Find where the given text appears and provide that cell's center as (x, y) coordinate. 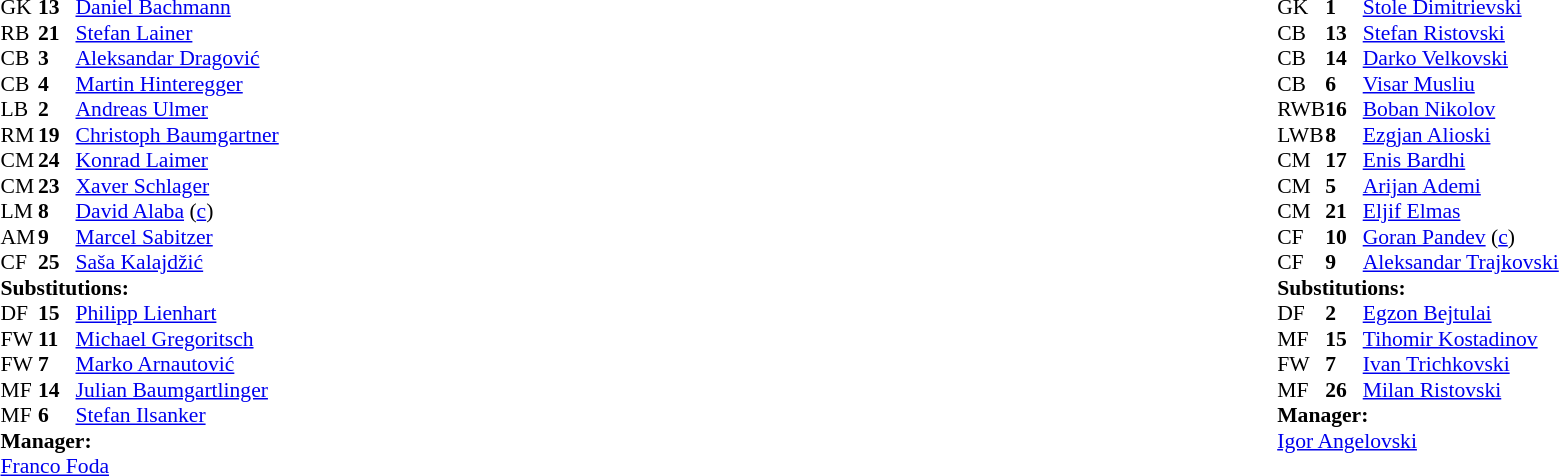
Eljif Elmas (1461, 211)
Martin Hinteregger (178, 84)
Christoph Baumgartner (178, 135)
Goran Pandev (c) (1461, 237)
10 (1344, 237)
RWB (1301, 109)
Stefan Ristovski (1461, 33)
23 (57, 186)
19 (57, 135)
Ezgjan Alioski (1461, 135)
Boban Nikolov (1461, 109)
5 (1344, 186)
LB (19, 109)
3 (57, 59)
David Alaba (c) (178, 211)
4 (57, 84)
LM (19, 211)
Marko Arnautović (178, 365)
Stefan Ilsanker (178, 415)
RB (19, 33)
25 (57, 263)
11 (57, 339)
Darko Velkovski (1461, 59)
Milan Ristovski (1461, 390)
26 (1344, 390)
AM (19, 237)
Konrad Laimer (178, 161)
Igor Angelovski (1418, 441)
17 (1344, 161)
Egzon Bejtulai (1461, 313)
Enis Bardhi (1461, 161)
Ivan Trichkovski (1461, 365)
16 (1344, 109)
Stefan Lainer (178, 33)
LWB (1301, 135)
Marcel Sabitzer (178, 237)
Aleksandar Trajkovski (1461, 263)
Visar Musliu (1461, 84)
Aleksandar Dragović (178, 59)
24 (57, 161)
Saša Kalajdžić (178, 263)
Tihomir Kostadinov (1461, 339)
Michael Gregoritsch (178, 339)
Philipp Lienhart (178, 313)
Xaver Schlager (178, 186)
Arijan Ademi (1461, 186)
Julian Baumgartlinger (178, 390)
13 (1344, 33)
RM (19, 135)
Andreas Ulmer (178, 109)
